Extract the [x, y] coordinate from the center of the cell holding the provided text.  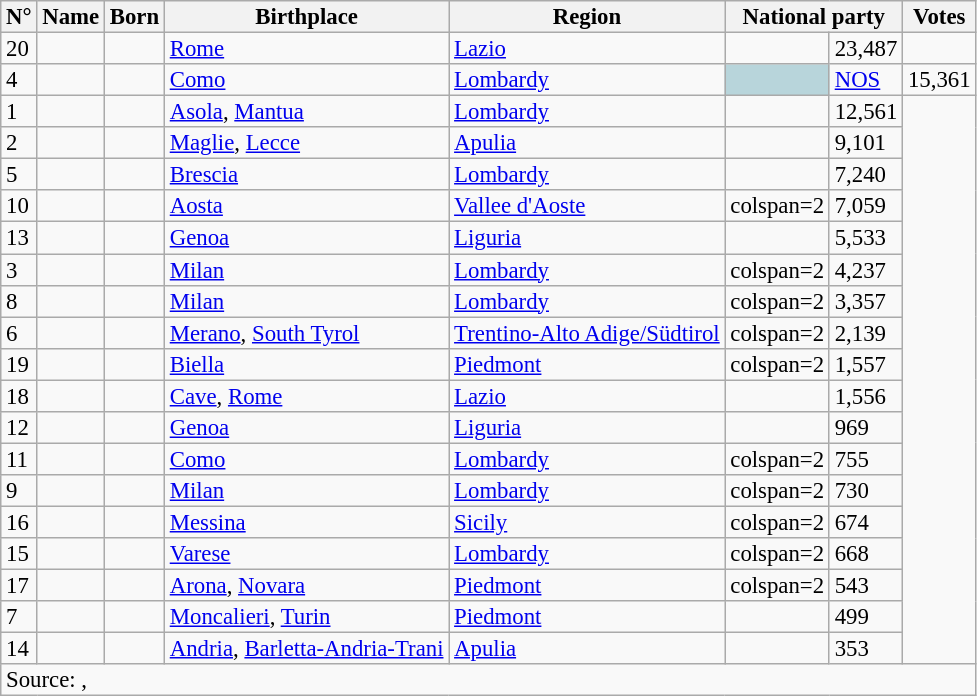
6 [19, 333]
19 [19, 364]
3 [19, 270]
Sicily [587, 522]
11 [19, 459]
12,561 [866, 112]
Votes [940, 17]
Biella [306, 364]
969 [866, 428]
Cave, Rome [306, 396]
8 [19, 301]
Merano, South Tyrol [306, 333]
12 [19, 428]
14 [19, 649]
Varese [306, 554]
National party [814, 17]
Birthplace [306, 17]
7,059 [866, 206]
20 [19, 49]
4 [19, 80]
Messina [306, 522]
Asola, Mantua [306, 112]
1 [19, 112]
10 [19, 206]
Vallee d'Aoste [587, 206]
NOS [866, 80]
353 [866, 649]
13 [19, 238]
N° [19, 17]
Brescia [306, 175]
3,357 [866, 301]
2 [19, 143]
18 [19, 396]
Rome [306, 49]
730 [866, 491]
7,240 [866, 175]
Andria, Barletta-Andria-Trani [306, 649]
543 [866, 586]
16 [19, 522]
499 [866, 617]
2,139 [866, 333]
Source: , [488, 680]
Arona, Novara [306, 586]
5,533 [866, 238]
4,237 [866, 270]
15,361 [940, 80]
674 [866, 522]
9,101 [866, 143]
Moncalieri, Turin [306, 617]
9 [19, 491]
1,556 [866, 396]
5 [19, 175]
Name [71, 17]
Maglie, Lecce [306, 143]
Trentino-Alto Adige/Südtirol [587, 333]
1,557 [866, 364]
668 [866, 554]
17 [19, 586]
Born [134, 17]
7 [19, 617]
755 [866, 459]
Region [587, 17]
Aosta [306, 206]
23,487 [866, 49]
15 [19, 554]
